Return the [x, y] coordinate for the center point of the cell that contains the specified text.  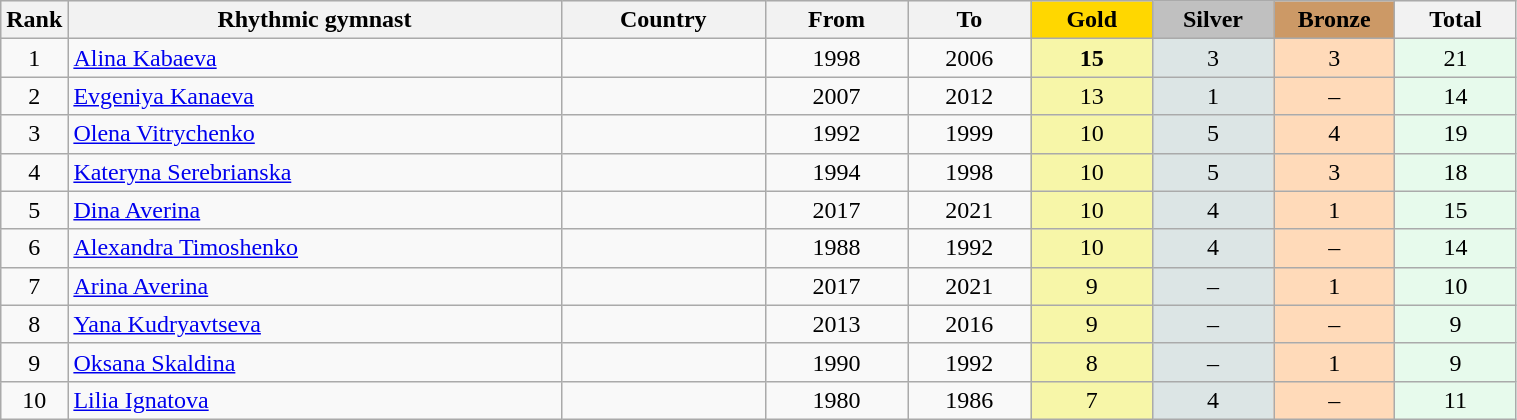
2012 [970, 96]
2006 [970, 58]
Total [1456, 20]
1994 [836, 172]
Alexandra Timoshenko [314, 248]
To [970, 20]
Yana Kudryavtseva [314, 324]
1988 [836, 248]
Alina Kabaeva [314, 58]
Bronze [1334, 20]
Silver [1212, 20]
13 [1092, 96]
2013 [836, 324]
Arina Averina [314, 286]
From [836, 20]
2007 [836, 96]
Gold [1092, 20]
Country [663, 20]
Kateryna Serebrianska [314, 172]
1980 [836, 400]
1990 [836, 362]
Evgeniya Kanaeva [314, 96]
Lilia Ignatova [314, 400]
6 [34, 248]
2016 [970, 324]
Rank [34, 20]
11 [1456, 400]
1986 [970, 400]
Rhythmic gymnast [314, 20]
19 [1456, 134]
21 [1456, 58]
1999 [970, 134]
Oksana Skaldina [314, 362]
2 [34, 96]
Olena Vitrychenko [314, 134]
18 [1456, 172]
Dina Averina [314, 210]
